For the text-containing cell, return its midpoint in (x, y) coordinate format. 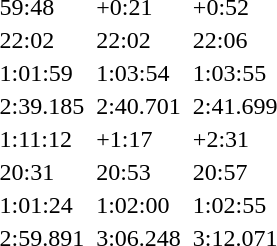
22:02 (139, 40)
2:40.701 (139, 106)
1:03:54 (139, 73)
20:53 (139, 172)
+1:17 (139, 139)
1:02:00 (139, 205)
